Identify which cell holds the provided text, then report its (X, Y) central coordinate. 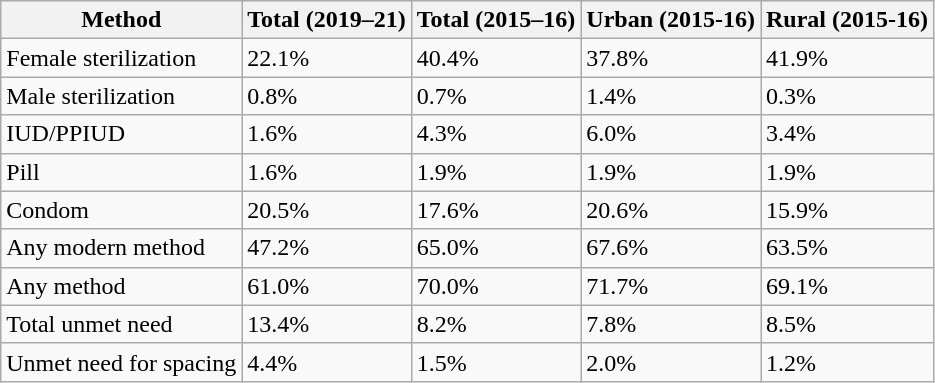
65.0% (496, 248)
Total (2019–21) (327, 20)
Pill (122, 172)
63.5% (846, 248)
Total unmet need (122, 324)
37.8% (671, 58)
0.7% (496, 96)
71.7% (671, 286)
4.4% (327, 362)
IUD/PPIUD (122, 134)
Unmet need for spacing (122, 362)
0.8% (327, 96)
2.0% (671, 362)
1.2% (846, 362)
7.8% (671, 324)
3.4% (846, 134)
4.3% (496, 134)
40.4% (496, 58)
61.0% (327, 286)
Urban (2015-16) (671, 20)
47.2% (327, 248)
Method (122, 20)
41.9% (846, 58)
Condom (122, 210)
15.9% (846, 210)
22.1% (327, 58)
1.4% (671, 96)
8.5% (846, 324)
Male sterilization (122, 96)
13.4% (327, 324)
6.0% (671, 134)
67.6% (671, 248)
17.6% (496, 210)
70.0% (496, 286)
69.1% (846, 286)
20.6% (671, 210)
Female sterilization (122, 58)
0.3% (846, 96)
20.5% (327, 210)
Any modern method (122, 248)
1.5% (496, 362)
Any method (122, 286)
8.2% (496, 324)
Total (2015–16) (496, 20)
Rural (2015-16) (846, 20)
